From the cell containing the given text, extract its center point as (x, y) coordinate. 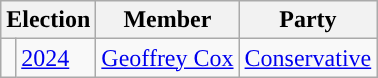
Conservative (308, 58)
Party (308, 20)
Member (168, 20)
2024 (56, 58)
Election (48, 20)
Geoffrey Cox (168, 58)
